Identify which cell holds the provided text, then report its (x, y) central coordinate. 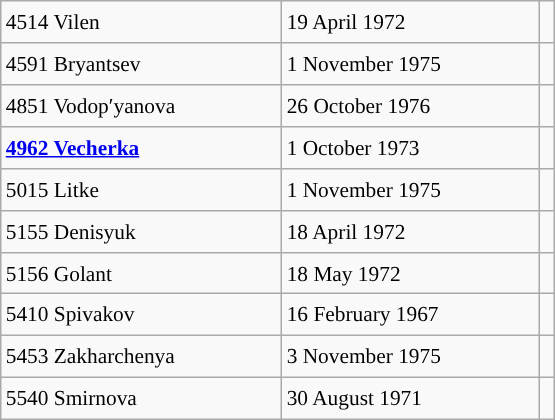
16 February 1967 (410, 315)
5453 Zakharchenya (142, 357)
5156 Golant (142, 273)
5155 Denisyuk (142, 231)
4591 Bryantsev (142, 64)
4962 Vecherka (142, 148)
18 April 1972 (410, 231)
5410 Spivakov (142, 315)
3 November 1975 (410, 357)
26 October 1976 (410, 106)
5015 Litke (142, 189)
4514 Vilen (142, 22)
4851 Vodopʹyanova (142, 106)
5540 Smirnova (142, 399)
18 May 1972 (410, 273)
19 April 1972 (410, 22)
30 August 1971 (410, 399)
1 October 1973 (410, 148)
